Determine the [x, y] coordinate at the center of the cell enclosing the given text.  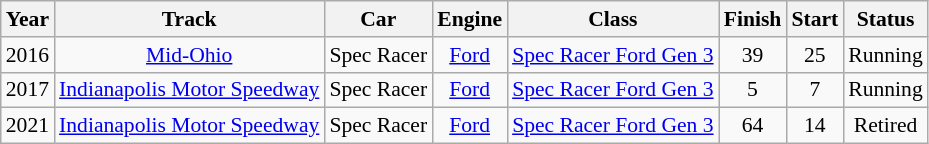
14 [814, 126]
39 [753, 55]
25 [814, 55]
Start [814, 19]
2017 [28, 90]
Class [613, 19]
Engine [470, 19]
2021 [28, 126]
Finish [753, 19]
Mid-Ohio [189, 55]
Track [189, 19]
5 [753, 90]
2016 [28, 55]
64 [753, 126]
Car [378, 19]
Status [885, 19]
7 [814, 90]
Retired [885, 126]
Year [28, 19]
